Pinpoint the cell where the given text exists, returning its [x, y] midpoint coordinate. 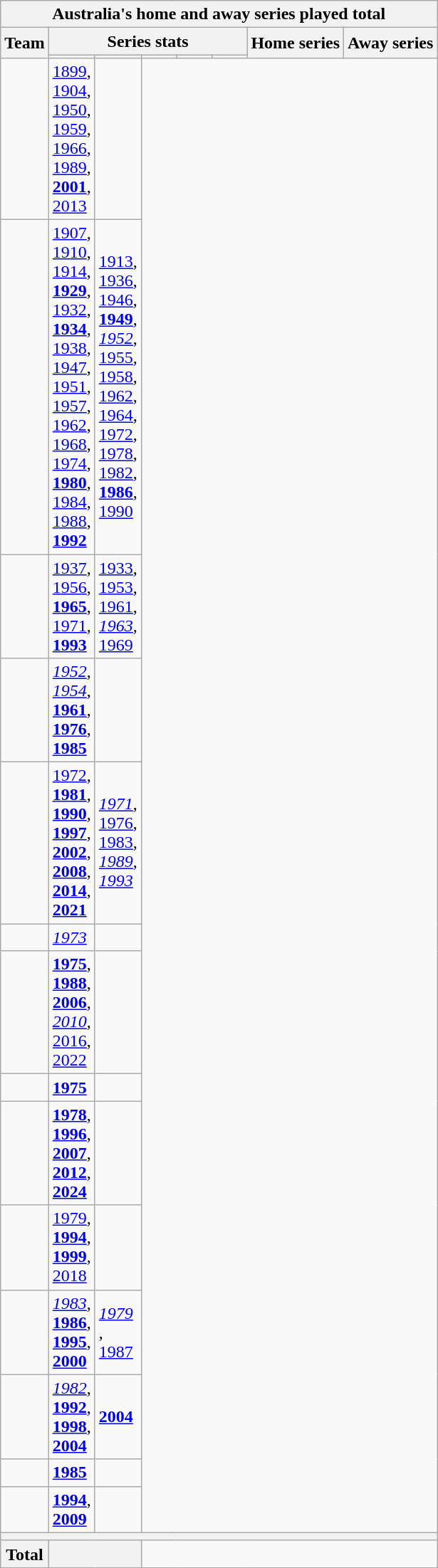
1979, 1994, 1999, 2018 [71, 1247]
1972, 1981, 1990, 1997, 2002, 2008, 2014, 2021 [71, 843]
1933, 1953, 1961, 1963, 1969 [118, 606]
1985 [71, 1473]
Team [25, 43]
1952, 1954, 1961, 1976, 1985 [71, 710]
1937, 1956, 1965, 1971, 1993 [71, 606]
Australia's home and away series played total [219, 14]
1973 [71, 937]
1979 , 1987 [118, 1332]
Home series [296, 43]
1994, 2009 [71, 1509]
1907, 1910, 1914, 1929, 1932, 1934, 1938, 1947, 1951, 1957, 1962, 1968, 1974, 1980, 1984, 1988, 1992 [71, 386]
1975, 1988, 2006, 2010, 2016, 2022 [71, 1012]
Total [25, 1554]
1983, 1986, 1995, 2000 [71, 1332]
1982, 1992, 1998, 2004 [71, 1416]
1975 [71, 1088]
1899, 1904, 1950, 1959, 1966, 1989, 2001, 2013 [71, 138]
2004 [118, 1416]
Away series [390, 43]
1978, 1996, 2007, 2012, 2024 [71, 1153]
Series stats [148, 41]
1971, 1976, 1983, 1989, 1993 [118, 843]
1913, 1936, 1946, 1949, 1952, 1955, 1958, 1962, 1964, 1972, 1978, 1982, 1986, 1990 [118, 386]
